From the cell containing the given text, extract its center point as (x, y) coordinate. 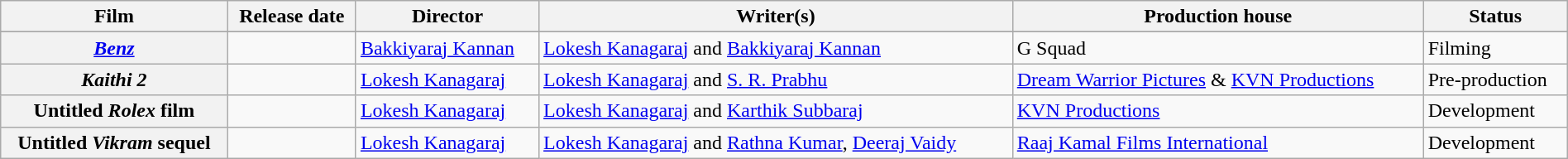
Release date (291, 17)
Status (1495, 17)
Lokesh Kanagaraj and Bakkiyaraj Kannan (776, 48)
Untitled Rolex film (114, 111)
Bakkiyaraj Kannan (447, 48)
Writer(s) (776, 17)
Dream Warrior Pictures & KVN Productions (1217, 79)
Film (114, 17)
Lokesh Kanagaraj and Rathna Kumar, Deeraj Vaidy (776, 142)
G Squad (1217, 48)
Benz (114, 48)
Lokesh Kanagaraj and S. R. Prabhu (776, 79)
Raaj Kamal Films International (1217, 142)
Kaithi 2 (114, 79)
Lokesh Kanagaraj and Karthik Subbaraj (776, 111)
Production house (1217, 17)
Pre-production (1495, 79)
Untitled Vikram sequel (114, 142)
Director (447, 17)
KVN Productions (1217, 111)
Filming (1495, 48)
